For the text-containing cell, return its midpoint in (x, y) coordinate format. 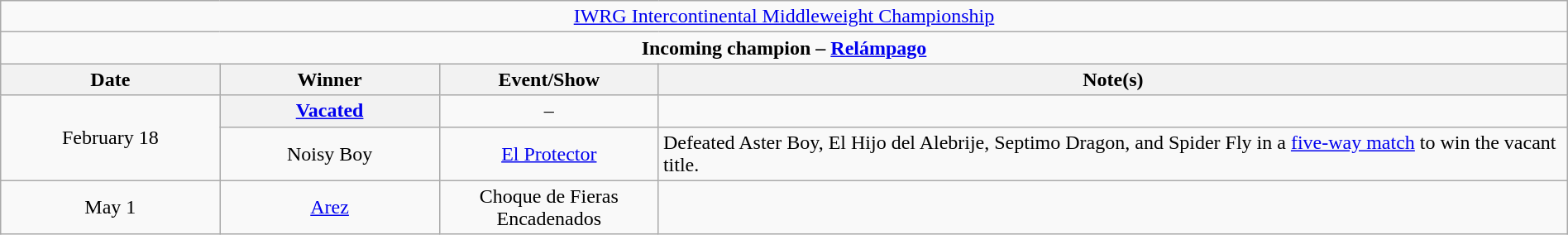
May 1 (111, 207)
Choque de Fieras Encadenados (549, 207)
Event/Show (549, 79)
February 18 (111, 137)
Arez (329, 207)
Noisy Boy (329, 154)
Date (111, 79)
Defeated Aster Boy, El Hijo del Alebrije, Septimo Dragon, and Spider Fly in a five-way match to win the vacant title. (1113, 154)
– (549, 111)
Incoming champion – Relámpago (784, 48)
El Protector (549, 154)
Note(s) (1113, 79)
Vacated (329, 111)
Winner (329, 79)
IWRG Intercontinental Middleweight Championship (784, 17)
